Scan for the cell matching the given text and deliver its (X, Y) coordinate at center. 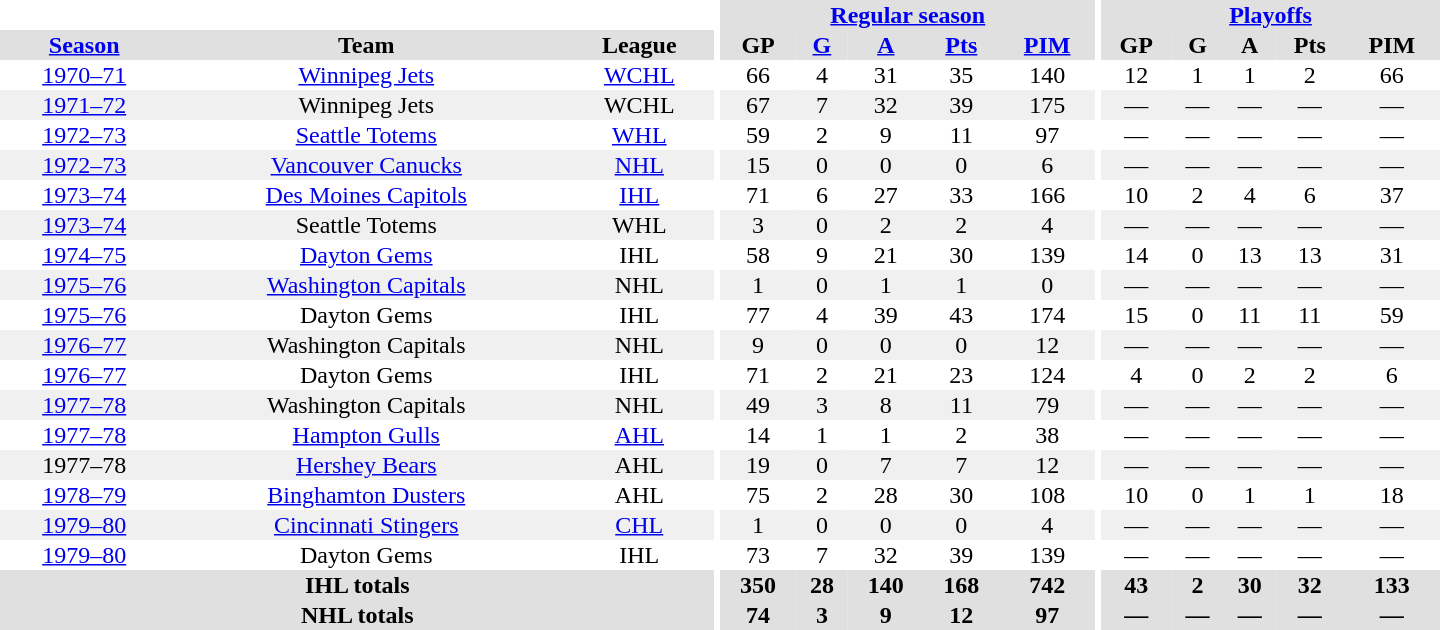
NHL totals (357, 615)
74 (758, 615)
1971–72 (84, 105)
IHL totals (357, 585)
Team (366, 45)
108 (1047, 495)
Hershey Bears (366, 465)
49 (758, 405)
38 (1047, 435)
33 (962, 195)
Cincinnati Stingers (366, 525)
8 (886, 405)
35 (962, 75)
19 (758, 465)
Vancouver Canucks (366, 165)
1970–71 (84, 75)
1974–75 (84, 255)
Des Moines Capitols (366, 195)
174 (1047, 315)
79 (1047, 405)
133 (1392, 585)
67 (758, 105)
Playoffs (1270, 15)
124 (1047, 375)
742 (1047, 585)
1978–79 (84, 495)
League (639, 45)
73 (758, 555)
Regular season (908, 15)
Hampton Gulls (366, 435)
27 (886, 195)
58 (758, 255)
75 (758, 495)
350 (758, 585)
175 (1047, 105)
Binghamton Dusters (366, 495)
166 (1047, 195)
23 (962, 375)
168 (962, 585)
37 (1392, 195)
77 (758, 315)
18 (1392, 495)
Season (84, 45)
CHL (639, 525)
